Output the [x, y] coordinate of the center of the cell containing the given text.  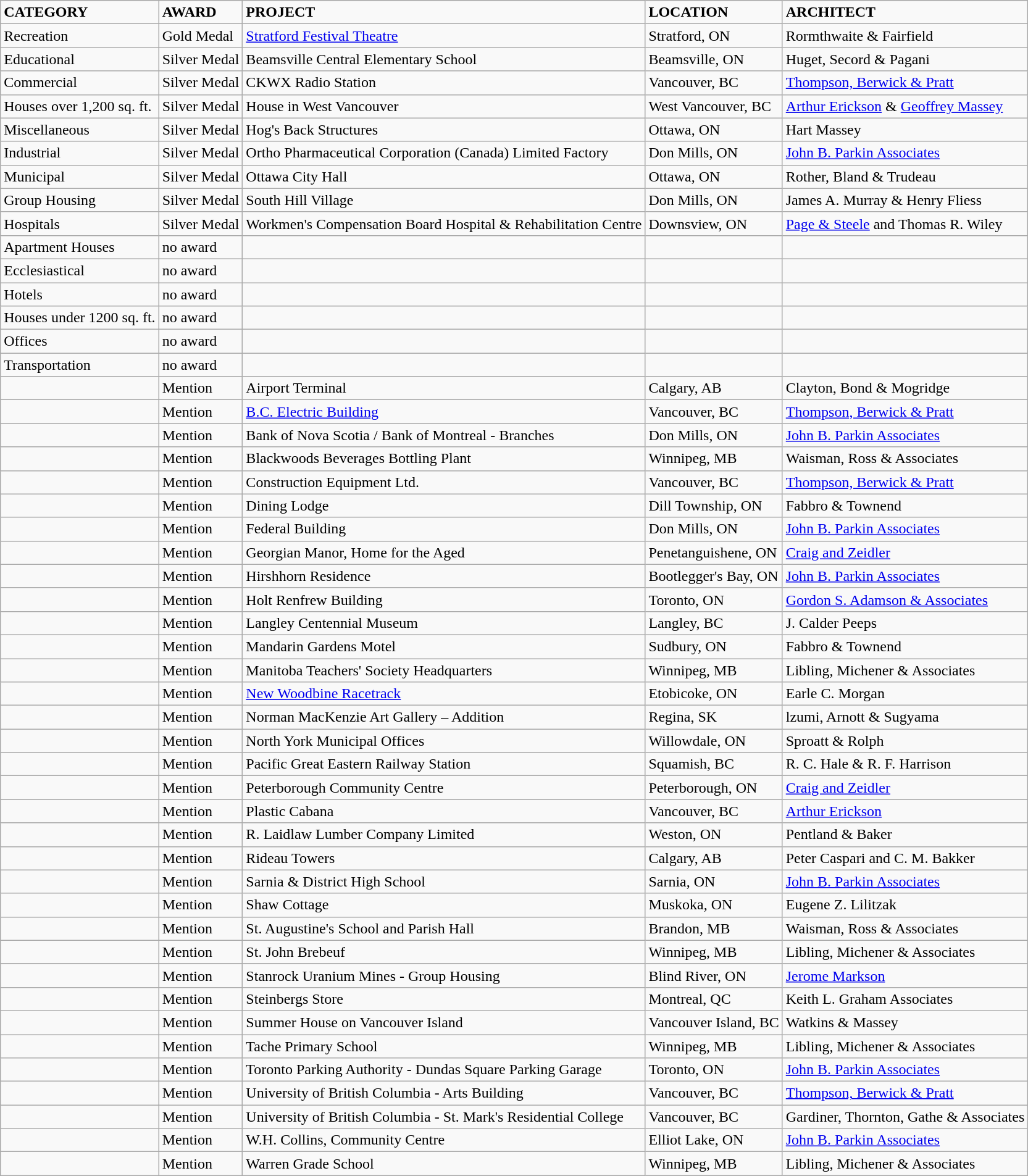
Rother, Bland & Trudeau [905, 177]
Muskoka, ON [714, 905]
Gardiner, Thornton, Gathe & Associates [905, 1117]
Ortho Pharmaceutical Corporation (Canada) Limited Factory [444, 153]
R. C. Hale & R. F. Harrison [905, 764]
Dill Township, ON [714, 506]
Steinbergs Store [444, 999]
Toronto Parking Authority - Dundas Square Parking Garage [444, 1070]
Hirshhorn Residence [444, 576]
Houses under 1200 sq. ft. [80, 318]
Commercial [80, 83]
Hospitals [80, 223]
W.H. Collins, Community Centre [444, 1140]
Educational [80, 59]
Norman MacKenzie Art Gallery – Addition [444, 717]
lzumi, Arnott & Sugyama [905, 717]
University of British Columbia - Arts Building [444, 1093]
Vancouver Island, BC [714, 1022]
Stratford, ON [714, 36]
Recreation [80, 36]
University of British Columbia - St. Mark's Residential College [444, 1117]
Manitoba Teachers' Society Headquarters [444, 670]
Willowdale, ON [714, 741]
Brandon, MB [714, 928]
Blind River, ON [714, 975]
Pacific Great Eastern Railway Station [444, 764]
J. Calder Peeps [905, 623]
Peterborough, ON [714, 788]
Hotels [80, 294]
Watkins & Massey [905, 1022]
Regina, SK [714, 717]
Blackwoods Beverages Bottling Plant [444, 459]
Transportation [80, 365]
Rideau Towers [444, 858]
Beamsville, ON [714, 59]
Page & Steele and Thomas R. Wiley [905, 223]
Airport Terminal [444, 388]
Offices [80, 341]
Hart Massey [905, 130]
Georgian Manor, Home for the Aged [444, 553]
Federal Building [444, 529]
R. Laidlaw Lumber Company Limited [444, 835]
Miscellaneous [80, 130]
Huget, Secord & Pagani [905, 59]
St. Augustine's School and Parish Hall [444, 928]
North York Municipal Offices [444, 741]
Shaw Cottage [444, 905]
Apartment Houses [80, 247]
PROJECT [444, 12]
Construction Equipment Ltd. [444, 482]
Summer House on Vancouver Island [444, 1022]
Langley, BC [714, 623]
Stratford Festival Theatre [444, 36]
Hog's Back Structures [444, 130]
House in West Vancouver [444, 106]
Sarnia, ON [714, 882]
Gold Medal [201, 36]
B.C. Electric Building [444, 412]
ARCHITECT [905, 12]
James A. Murray & Henry Fliess [905, 200]
Holt Renfrew Building [444, 599]
LOCATION [714, 12]
Arthur Erickson [905, 811]
Jerome Markson [905, 975]
Keith L. Graham Associates [905, 999]
Peter Caspari and C. M. Bakker [905, 858]
Sudbury, ON [714, 646]
Montreal, QC [714, 999]
Earle C. Morgan [905, 694]
Clayton, Bond & Mogridge [905, 388]
South Hill Village [444, 200]
Bank of Nova Scotia / Bank of Montreal - Branches [444, 435]
Municipal [80, 177]
Industrial [80, 153]
New Woodbine Racetrack [444, 694]
Plastic Cabana [444, 811]
Group Housing [80, 200]
Tache Primary School [444, 1046]
Downsview, ON [714, 223]
St. John Brebeuf [444, 952]
Dining Lodge [444, 506]
Eugene Z. Lilitzak [905, 905]
Langley Centennial Museum [444, 623]
Weston, ON [714, 835]
Rormthwaite & Fairfield [905, 36]
Beamsville Central Elementary School [444, 59]
AWARD [201, 12]
West Vancouver, BC [714, 106]
Stanrock Uranium Mines - Group Housing [444, 975]
Peterborough Community Centre [444, 788]
Squamish, BC [714, 764]
Houses over 1,200 sq. ft. [80, 106]
Gordon S. Adamson & Associates [905, 599]
CATEGORY [80, 12]
Mandarin Gardens Motel [444, 646]
Etobicoke, ON [714, 694]
Warren Grade School [444, 1164]
Bootlegger's Bay, ON [714, 576]
Sproatt & Rolph [905, 741]
CKWX Radio Station [444, 83]
Pentland & Baker [905, 835]
Workmen's Compensation Board Hospital & Rehabilitation Centre [444, 223]
Ottawa City Hall [444, 177]
Penetanguishene, ON [714, 553]
Ecclesiastical [80, 270]
Arthur Erickson & Geoffrey Massey [905, 106]
Sarnia & District High School [444, 882]
Elliot Lake, ON [714, 1140]
